Provide the (x, y) coordinate of the cell's center where the given text is located.  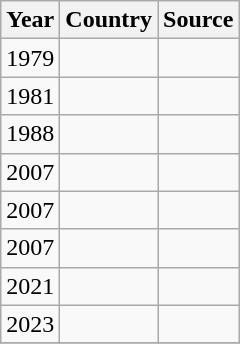
2021 (30, 286)
Country (109, 20)
2023 (30, 324)
1981 (30, 96)
1988 (30, 134)
1979 (30, 58)
Source (198, 20)
Year (30, 20)
